From the cell containing the given text, extract its center point as (x, y) coordinate. 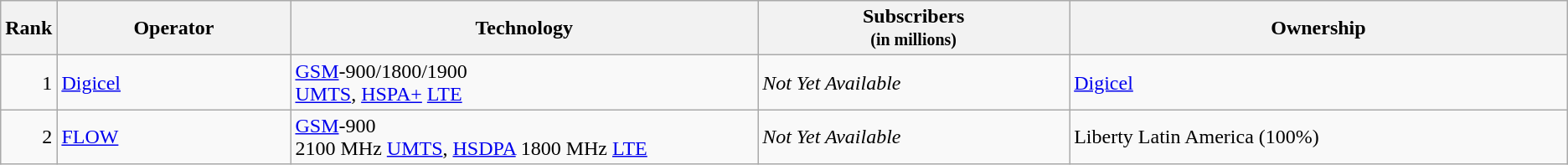
Technology (524, 28)
Ownership (1318, 28)
FLOW (174, 137)
Subscribers(in millions) (914, 28)
1 (28, 82)
Rank (28, 28)
Liberty Latin America (100%) (1318, 137)
GSM-900/1800/1900UMTS, HSPA+ LTE (524, 82)
Operator (174, 28)
GSM-900 2100 MHz UMTS, HSDPA 1800 MHz LTE (524, 137)
2 (28, 137)
